Identify which cell holds the provided text, then report its (x, y) central coordinate. 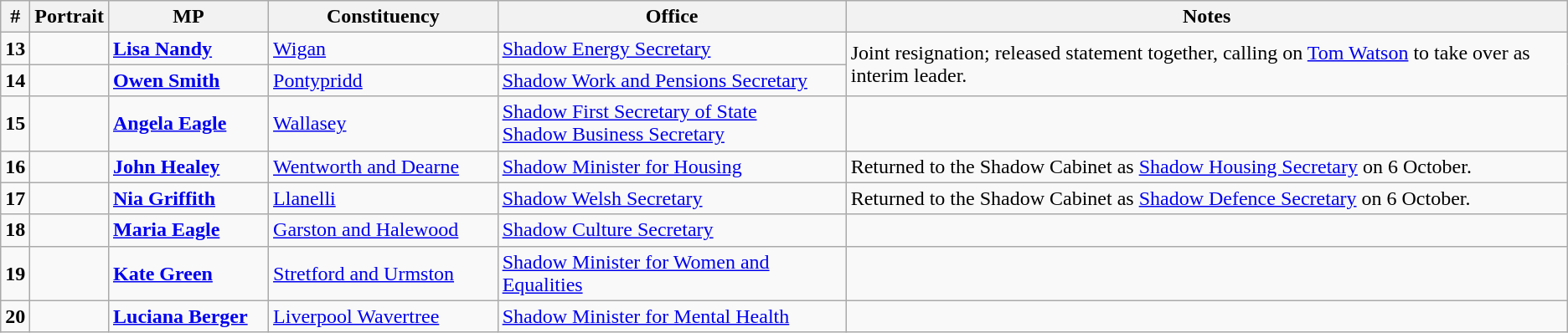
Joint resignation; released statement together, calling on Tom Watson to take over as interim leader. (1206, 64)
Luciana Berger (188, 316)
John Healey (188, 166)
16 (15, 166)
Kate Green (188, 273)
Garston and Halewood (384, 230)
Shadow Culture Secretary (672, 230)
Nia Griffith (188, 198)
Llanelli (384, 198)
Owen Smith (188, 80)
Liverpool Wavertree (384, 316)
Angela Eagle (188, 124)
MP (188, 17)
Stretford and Urmston (384, 273)
Shadow First Secretary of StateShadow Business Secretary (672, 124)
15 (15, 124)
# (15, 17)
Returned to the Shadow Cabinet as Shadow Housing Secretary on 6 October. (1206, 166)
20 (15, 316)
Lisa Nandy (188, 49)
Returned to the Shadow Cabinet as Shadow Defence Secretary on 6 October. (1206, 198)
Shadow Minister for Housing (672, 166)
Portrait (70, 17)
Shadow Minister for Women and Equalities (672, 273)
Shadow Minister for Mental Health (672, 316)
13 (15, 49)
Constituency (384, 17)
Office (672, 17)
Pontypridd (384, 80)
19 (15, 273)
Wallasey (384, 124)
Shadow Energy Secretary (672, 49)
Wentworth and Dearne (384, 166)
Maria Eagle (188, 230)
Shadow Work and Pensions Secretary (672, 80)
17 (15, 198)
Notes (1206, 17)
Shadow Welsh Secretary (672, 198)
14 (15, 80)
18 (15, 230)
Wigan (384, 49)
